From the cell containing the given text, extract its center point as [X, Y] coordinate. 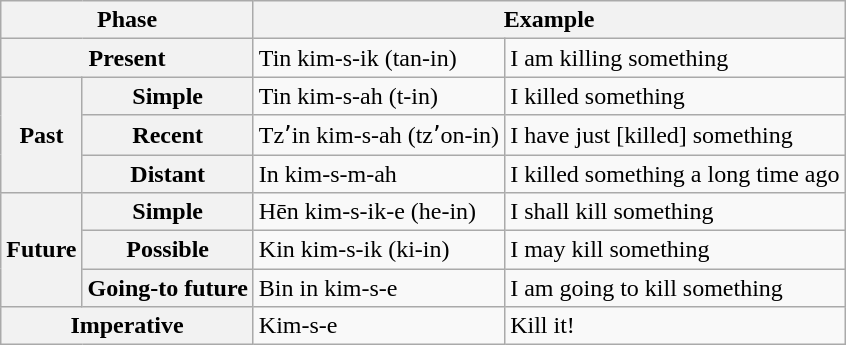
Kill it! [675, 326]
Going-to future [168, 288]
Imperative [128, 326]
Phase [128, 20]
Tzʼin kim-s-ah (tzʼon-in) [378, 135]
Future [42, 250]
Bin in kim-s-e [378, 288]
Distant [168, 173]
Example [549, 20]
I killed something a long time ago [675, 173]
Recent [168, 135]
I have just [killed] something [675, 135]
Kin kim-s-ik (ki-in) [378, 250]
Tin kim-s-ik (tan-in) [378, 58]
I am killing something [675, 58]
I shall kill something [675, 212]
I killed something [675, 96]
Present [128, 58]
Hēn kim-s-ik-e (he-in) [378, 212]
I may kill something [675, 250]
Kim-s-e [378, 326]
I am going to kill something [675, 288]
Possible [168, 250]
Tin kim-s-ah (t-in) [378, 96]
Past [42, 135]
In kim-s-m-ah [378, 173]
